Scan for the cell matching the given text and deliver its (x, y) coordinate at center. 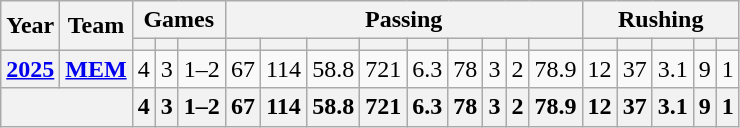
Rushing (660, 20)
Games (178, 20)
Year (30, 26)
Team (96, 26)
2025 (30, 69)
Passing (404, 20)
MEM (96, 69)
